Output the (x, y) coordinate of the center of the cell containing the given text.  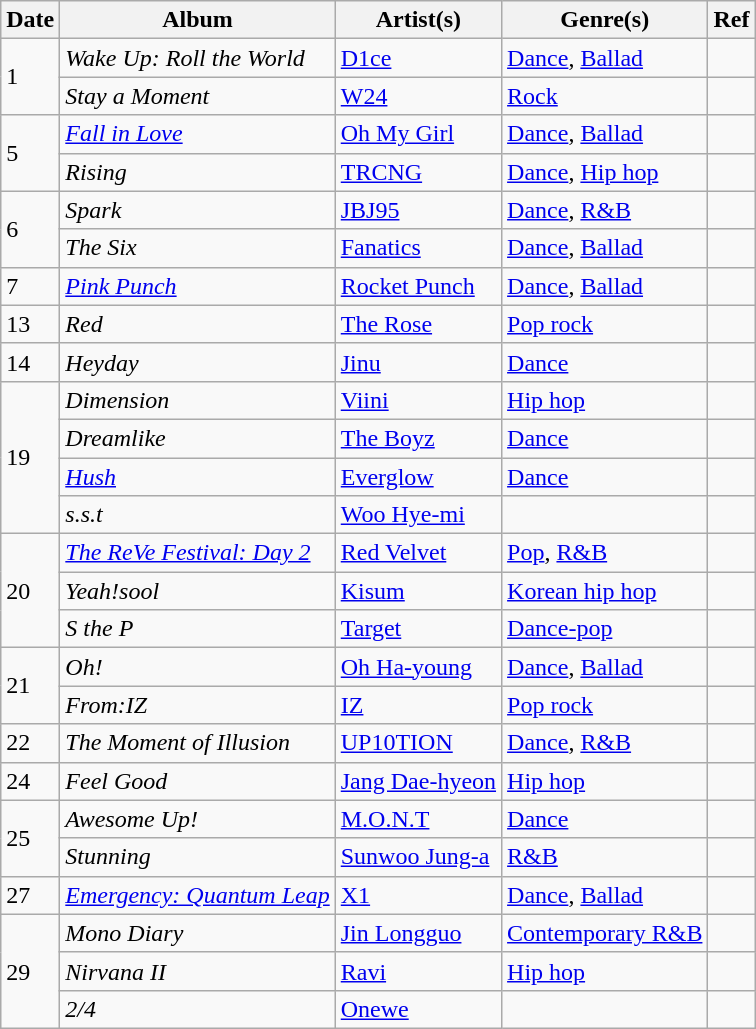
Fall in Love (198, 134)
Onewe (418, 1009)
Jang Dae-hyeon (418, 781)
Sunwoo Jung-a (418, 857)
Contemporary R&B (605, 933)
5 (30, 153)
21 (30, 686)
19 (30, 457)
Genre(s) (605, 20)
29 (30, 971)
20 (30, 591)
X1 (418, 895)
22 (30, 743)
Oh Ha-young (418, 667)
Korean hip hop (605, 591)
Dance, Hip hop (605, 172)
Stunning (198, 857)
27 (30, 895)
Dance-pop (605, 629)
S the P (198, 629)
2/4 (198, 1009)
TRCNG (418, 172)
Red Velvet (418, 553)
Dimension (198, 400)
W24 (418, 96)
Ref (732, 20)
The Boyz (418, 438)
Rocket Punch (418, 286)
Viini (418, 400)
24 (30, 781)
IZ (418, 705)
M.O.N.T (418, 819)
25 (30, 838)
Album (198, 20)
Pink Punch (198, 286)
6 (30, 229)
Date (30, 20)
Emergency: Quantum Leap (198, 895)
Oh My Girl (418, 134)
Everglow (418, 477)
JBJ95 (418, 210)
Yeah!sool (198, 591)
Oh! (198, 667)
From:IZ (198, 705)
Stay a Moment (198, 96)
Dreamlike (198, 438)
Woo Hye-mi (418, 515)
13 (30, 324)
7 (30, 286)
Heyday (198, 362)
Kisum (418, 591)
Hush (198, 477)
The Rose (418, 324)
Red (198, 324)
1 (30, 77)
Nirvana II (198, 971)
Rock (605, 96)
The ReVe Festival: Day 2 (198, 553)
Feel Good (198, 781)
Pop, R&B (605, 553)
Fanatics (418, 248)
The Moment of Illusion (198, 743)
UP10TION (418, 743)
The Six (198, 248)
Target (418, 629)
Awesome Up! (198, 819)
Wake Up: Roll the World (198, 58)
Mono Diary (198, 933)
Spark (198, 210)
Jin Longguo (418, 933)
Rising (198, 172)
Artist(s) (418, 20)
14 (30, 362)
D1ce (418, 58)
s.s.t (198, 515)
Jinu (418, 362)
R&B (605, 857)
Ravi (418, 971)
